Return (X, Y) of the center of cell containing provided text 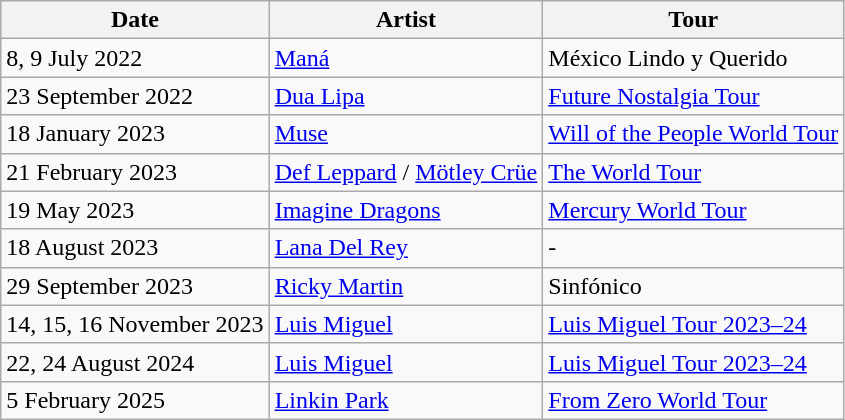
- (694, 248)
19 May 2023 (135, 210)
Ricky Martin (406, 286)
8, 9 July 2022 (135, 58)
18 August 2023 (135, 248)
Mercury World Tour (694, 210)
Future Nostalgia Tour (694, 96)
14, 15, 16 November 2023 (135, 324)
Will of the People World Tour (694, 134)
México Lindo y Querido (694, 58)
22, 24 August 2024 (135, 362)
Muse (406, 134)
29 September 2023 (135, 286)
18 January 2023 (135, 134)
Tour (694, 20)
Artist (406, 20)
Date (135, 20)
From Zero World Tour (694, 400)
5 February 2025 (135, 400)
Def Leppard / Mötley Crüe (406, 172)
The World Tour (694, 172)
Maná (406, 58)
Linkin Park (406, 400)
Sinfónico (694, 286)
21 February 2023 (135, 172)
Imagine Dragons (406, 210)
23 September 2022 (135, 96)
Lana Del Rey (406, 248)
Dua Lipa (406, 96)
